For the text-containing cell, return its midpoint in (x, y) coordinate format. 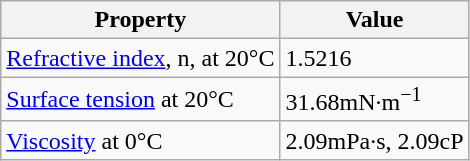
Refractive index, n, at 20°C (140, 58)
Viscosity at 0°C (140, 140)
Property (140, 20)
Surface tension at 20°C (140, 100)
2.09mPa·s, 2.09cP (374, 140)
Value (374, 20)
1.5216 (374, 58)
31.68mN·m−1 (374, 100)
